Capture the cell that displays the provided text and extract its [x, y] central coordinate. 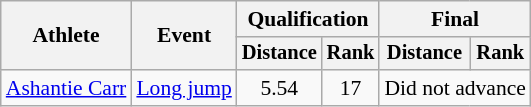
Event [184, 36]
Long jump [184, 88]
Qualification [308, 19]
Athlete [66, 36]
Final [455, 19]
17 [351, 88]
5.54 [280, 88]
Did not advance [455, 88]
Ashantie Carr [66, 88]
